From the cell containing the given text, extract its center point as (x, y) coordinate. 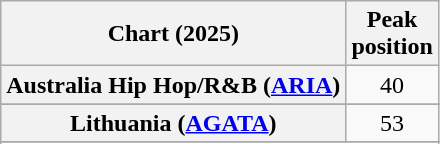
Australia Hip Hop/R&B (ARIA) (174, 85)
Chart (2025) (174, 34)
Peakposition (392, 34)
53 (392, 123)
40 (392, 85)
Lithuania (AGATA) (174, 123)
